Return the (x, y) coordinate for the center point of the cell that contains the specified text.  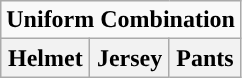
Pants (204, 58)
Uniform Combination (121, 20)
Helmet (46, 58)
Jersey (130, 58)
